Pinpoint the cell where the given text exists, returning its [X, Y] midpoint coordinate. 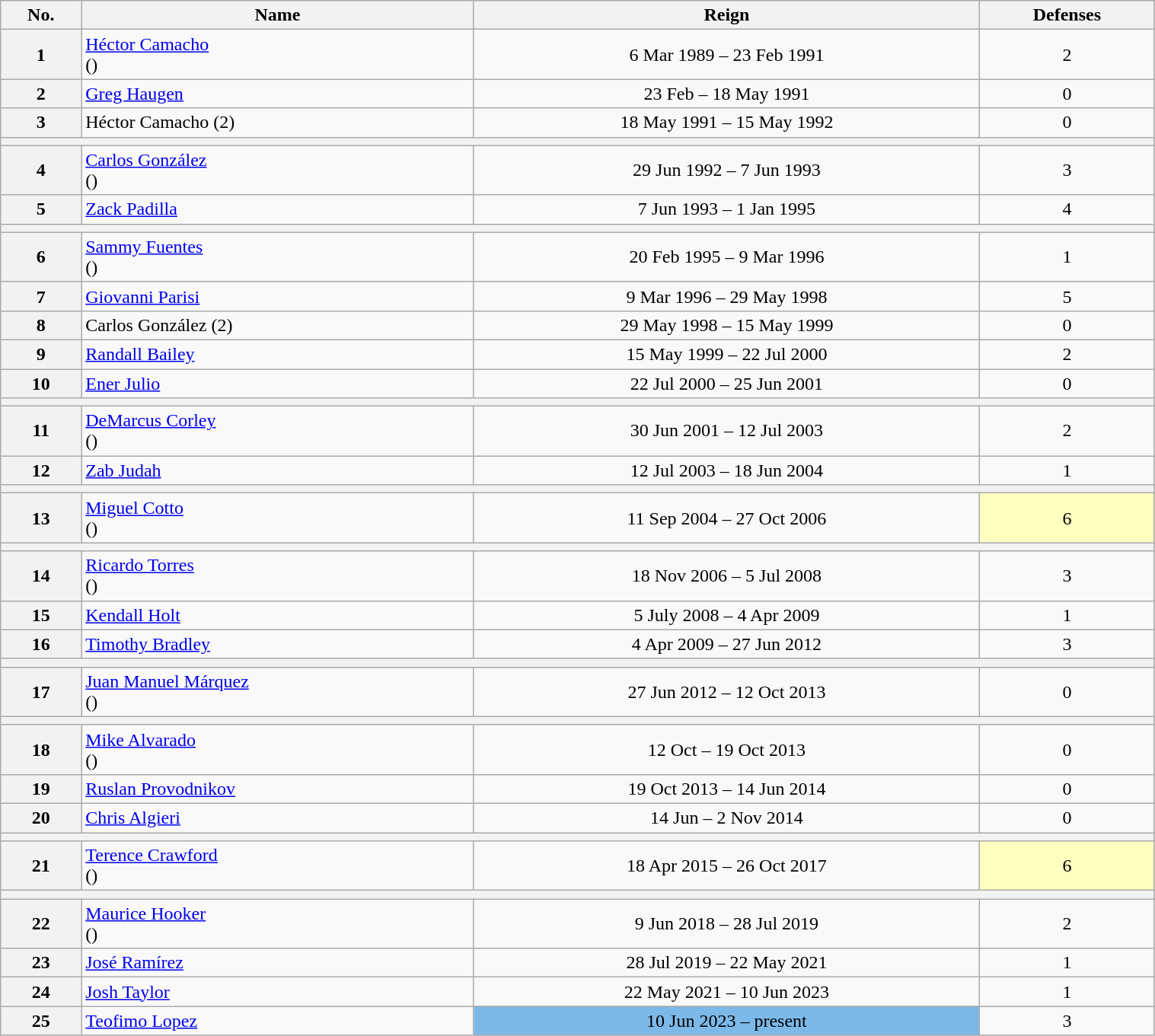
Zack Padilla [277, 209]
16 [41, 644]
Sammy Fuentes() [277, 257]
Héctor Camacho (2) [277, 123]
22 May 2021 – 10 Jun 2023 [726, 992]
18 Apr 2015 – 26 Oct 2017 [726, 866]
10 [41, 383]
12 Jul 2003 – 18 Jun 2004 [726, 470]
6 Mar 1989 – 23 Feb 1991 [726, 55]
Greg Haugen [277, 94]
Ener Julio [277, 383]
Ricardo Torres() [277, 575]
22 [41, 924]
23 Feb – 18 May 1991 [726, 94]
Timothy Bradley [277, 644]
Mike Alvarado() [277, 749]
9 [41, 354]
Randall Bailey [277, 354]
14 [41, 575]
24 [41, 992]
25 [41, 1021]
7 [41, 296]
9 Jun 2018 – 28 Jul 2019 [726, 924]
Juan Manuel Márquez() [277, 691]
Josh Taylor [277, 992]
5 July 2008 – 4 Apr 2009 [726, 615]
No. [41, 15]
Maurice Hooker() [277, 924]
11 Sep 2004 – 27 Oct 2006 [726, 518]
15 [41, 615]
Giovanni Parisi [277, 296]
Kendall Holt [277, 615]
9 Mar 1996 – 29 May 1998 [726, 296]
12 Oct – 19 Oct 2013 [726, 749]
23 [41, 963]
13 [41, 518]
18 May 1991 – 15 May 1992 [726, 123]
Defenses [1067, 15]
19 [41, 789]
20 Feb 1995 – 9 Mar 1996 [726, 257]
Ruslan Provodnikov [277, 789]
27 Jun 2012 – 12 Oct 2013 [726, 691]
15 May 1999 – 22 Jul 2000 [726, 354]
Carlos González (2) [277, 325]
4 Apr 2009 – 27 Jun 2012 [726, 644]
Chris Algieri [277, 818]
14 Jun – 2 Nov 2014 [726, 818]
11 [41, 431]
Carlos González() [277, 171]
22 Jul 2000 – 25 Jun 2001 [726, 383]
18 Nov 2006 – 5 Jul 2008 [726, 575]
19 Oct 2013 – 14 Jun 2014 [726, 789]
29 May 1998 – 15 May 1999 [726, 325]
10 Jun 2023 – present [726, 1021]
Name [277, 15]
Reign [726, 15]
28 Jul 2019 – 22 May 2021 [726, 963]
Terence Crawford() [277, 866]
José Ramírez [277, 963]
7 Jun 1993 – 1 Jan 1995 [726, 209]
Miguel Cotto() [277, 518]
Héctor Camacho() [277, 55]
21 [41, 866]
29 Jun 1992 – 7 Jun 1993 [726, 171]
8 [41, 325]
17 [41, 691]
Teofimo Lopez [277, 1021]
30 Jun 2001 – 12 Jul 2003 [726, 431]
12 [41, 470]
Zab Judah [277, 470]
18 [41, 749]
DeMarcus Corley() [277, 431]
20 [41, 818]
